Provide the [X, Y] coordinate of the cell's center where the given text is located.  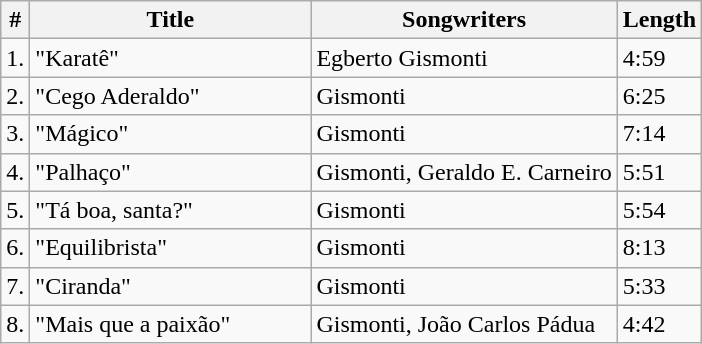
"Tá boa, santa?" [170, 210]
8. [16, 324]
"Ciranda" [170, 286]
1. [16, 58]
3. [16, 134]
Gismonti, João Carlos Pádua [464, 324]
5:51 [659, 172]
2. [16, 96]
7. [16, 286]
5:33 [659, 286]
"Cego Aderaldo" [170, 96]
4. [16, 172]
5. [16, 210]
"Equilibrista" [170, 248]
8:13 [659, 248]
Songwriters [464, 20]
Gismonti, Geraldo E. Carneiro [464, 172]
"Mais que a paixão" [170, 324]
6. [16, 248]
Length [659, 20]
Title [170, 20]
7:14 [659, 134]
6:25 [659, 96]
4:42 [659, 324]
# [16, 20]
"Mágico" [170, 134]
5:54 [659, 210]
"Karatê" [170, 58]
Egberto Gismonti [464, 58]
"Palhaço" [170, 172]
4:59 [659, 58]
